Identify which cell holds the provided text, then report its [x, y] central coordinate. 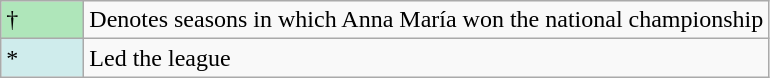
Denotes seasons in which Anna María won the national championship [426, 20]
† [42, 20]
* [42, 58]
Led the league [426, 58]
